Pinpoint the cell where the given text exists, returning its [X, Y] midpoint coordinate. 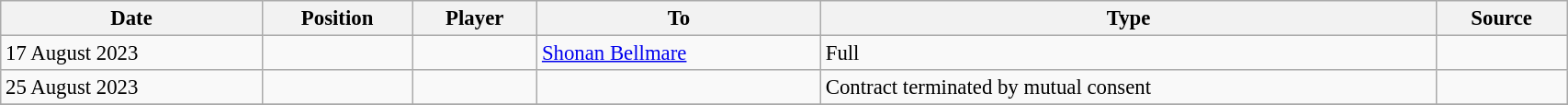
25 August 2023 [132, 87]
Player [475, 18]
17 August 2023 [132, 53]
To [680, 18]
Type [1128, 18]
Shonan Bellmare [680, 53]
Position [337, 18]
Full [1128, 53]
Contract terminated by mutual consent [1128, 87]
Date [132, 18]
Source [1502, 18]
